Identify which cell holds the provided text, then report its [X, Y] central coordinate. 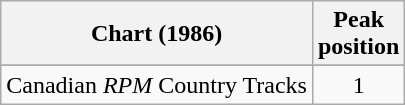
Canadian RPM Country Tracks [157, 85]
1 [358, 85]
Chart (1986) [157, 34]
Peakposition [358, 34]
